Provide the [X, Y] coordinate of the cell's center where the given text is located.  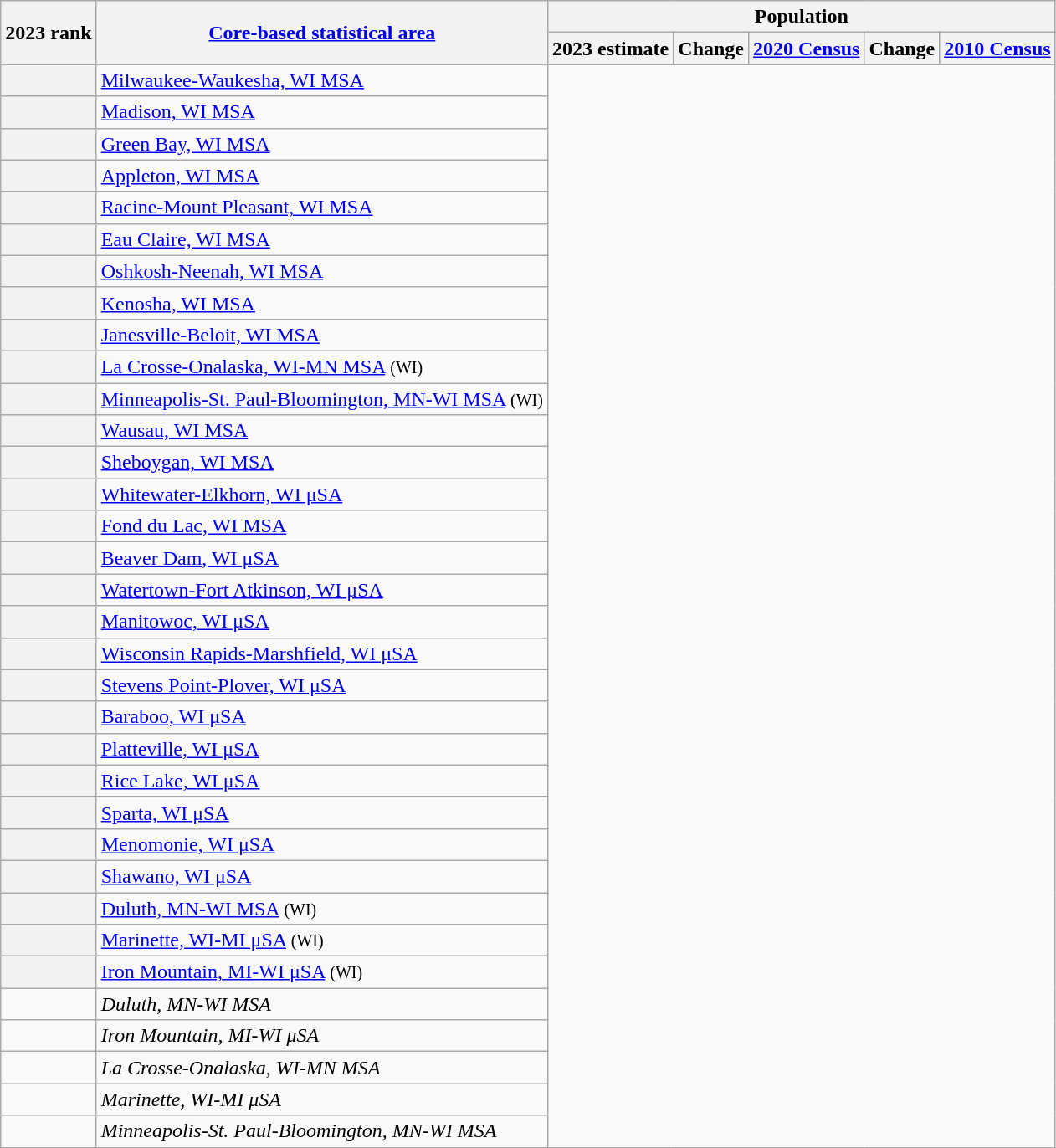
Marinette, WI-MI μSA (WI) [321, 940]
La Crosse-Onalaska, WI-MN MSA [321, 1068]
Minneapolis-St. Paul-Bloomington, MN-WI MSA (WI) [321, 399]
Baraboo, WI μSA [321, 717]
Rice Lake, WI μSA [321, 781]
Milwaukee-Waukesha, WI MSA [321, 80]
Beaver Dam, WI μSA [321, 558]
Population [802, 17]
Duluth, MN-WI MSA (WI) [321, 908]
Racine-Mount Pleasant, WI MSA [321, 208]
Green Bay, WI MSA [321, 144]
Minneapolis-St. Paul-Bloomington, MN-WI MSA [321, 1131]
Shawano, WI μSA [321, 876]
Sheboygan, WI MSA [321, 463]
Iron Mountain, MI-WI μSA [321, 1036]
Kenosha, WI MSA [321, 303]
Manitowoc, WI μSA [321, 622]
Core-based statistical area [321, 33]
Wisconsin Rapids-Marshfield, WI μSA [321, 653]
2023 rank [49, 33]
Appleton, WI MSA [321, 176]
Whitewater-Elkhorn, WI μSA [321, 495]
Eau Claire, WI MSA [321, 239]
Marinette, WI-MI μSA [321, 1099]
2010 Census [997, 49]
Stevens Point-Plover, WI μSA [321, 685]
2020 Census [807, 49]
Janesville-Beloit, WI MSA [321, 335]
Duluth, MN-WI MSA [321, 1004]
Watertown-Fort Atkinson, WI μSA [321, 590]
Platteville, WI μSA [321, 749]
Madison, WI MSA [321, 112]
Sparta, WI μSA [321, 812]
Oshkosh-Neenah, WI MSA [321, 271]
Wausau, WI MSA [321, 431]
La Crosse-Onalaska, WI-MN MSA (WI) [321, 366]
Fond du Lac, WI MSA [321, 526]
2023 estimate [610, 49]
Iron Mountain, MI-WI μSA (WI) [321, 972]
Menomonie, WI μSA [321, 844]
